Find where the given text appears and provide that cell's center as (x, y) coordinate. 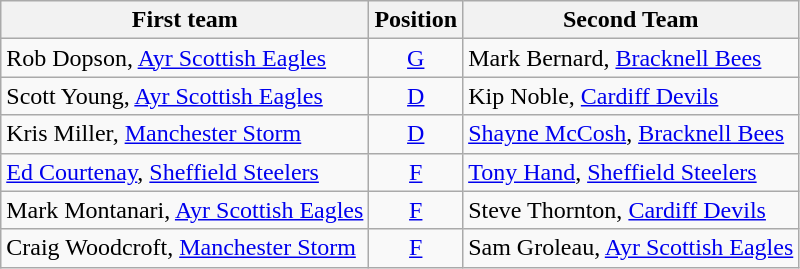
Scott Young, Ayr Scottish Eagles (185, 96)
Shayne McCosh, Bracknell Bees (631, 134)
G (416, 58)
Sam Groleau, Ayr Scottish Eagles (631, 248)
Kip Noble, Cardiff Devils (631, 96)
Kris Miller, Manchester Storm (185, 134)
Mark Bernard, Bracknell Bees (631, 58)
Tony Hand, Sheffield Steelers (631, 172)
Craig Woodcroft, Manchester Storm (185, 248)
Mark Montanari, Ayr Scottish Eagles (185, 210)
Rob Dopson, Ayr Scottish Eagles (185, 58)
Ed Courtenay, Sheffield Steelers (185, 172)
First team (185, 20)
Second Team (631, 20)
Steve Thornton, Cardiff Devils (631, 210)
Position (416, 20)
